For the text-containing cell, return its midpoint in [X, Y] coordinate format. 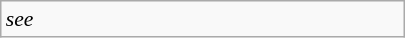
see [203, 19]
